Return (X, Y) of the center of cell containing provided text 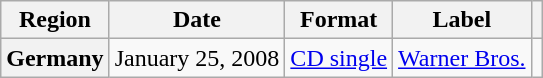
Date (197, 20)
Label (462, 20)
January 25, 2008 (197, 58)
Region (55, 20)
Warner Bros. (462, 58)
CD single (339, 58)
Germany (55, 58)
Format (339, 20)
